Determine the [X, Y] coordinate at the center of the cell enclosing the given text.  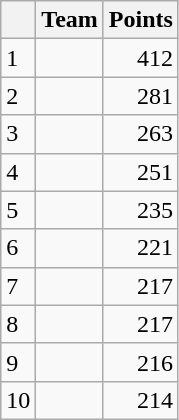
214 [140, 400]
281 [140, 96]
221 [140, 248]
216 [140, 362]
5 [18, 210]
1 [18, 58]
10 [18, 400]
9 [18, 362]
251 [140, 172]
7 [18, 286]
2 [18, 96]
3 [18, 134]
4 [18, 172]
6 [18, 248]
412 [140, 58]
235 [140, 210]
263 [140, 134]
8 [18, 324]
Points [140, 20]
Team [70, 20]
